Extract the [X, Y] coordinate from the center of the cell holding the provided text.  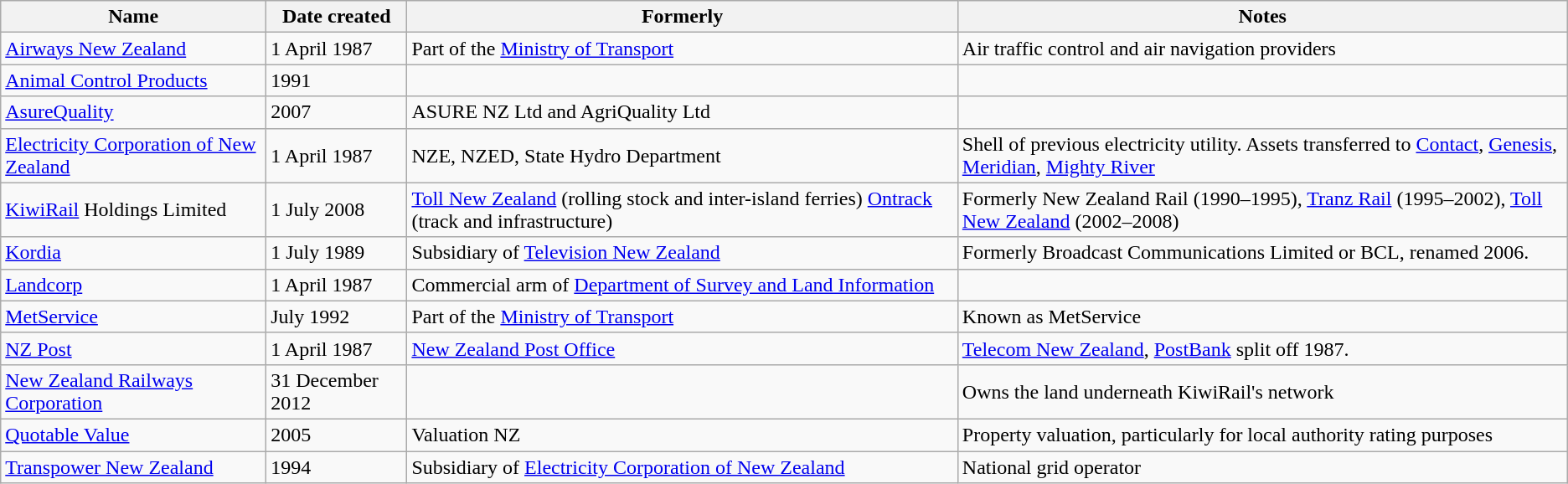
KiwiRail Holdings Limited [134, 209]
31 December 2012 [337, 392]
Known as MetService [1262, 317]
1 July 1989 [337, 253]
Electricity Corporation of New Zealand [134, 156]
Landcorp [134, 285]
Subsidiary of Television New Zealand [682, 253]
ASURE NZ Ltd and AgriQuality Ltd [682, 112]
Shell of previous electricity utility. Assets transferred to Contact, Genesis, Meridian, Mighty River [1262, 156]
Formerly [682, 17]
2007 [337, 112]
AsureQuality [134, 112]
Kordia [134, 253]
Animal Control Products [134, 80]
Formerly New Zealand Rail (1990–1995), Tranz Rail (1995–2002), Toll New Zealand (2002–2008) [1262, 209]
New Zealand Post Office [682, 348]
Valuation NZ [682, 435]
1 July 2008 [337, 209]
NZ Post [134, 348]
1994 [337, 466]
Formerly Broadcast Communications Limited or BCL, renamed 2006. [1262, 253]
Owns the land underneath KiwiRail's network [1262, 392]
Transpower New Zealand [134, 466]
Air traffic control and air navigation providers [1262, 49]
Toll New Zealand (rolling stock and inter-island ferries) Ontrack (track and infrastructure) [682, 209]
Airways New Zealand [134, 49]
Name [134, 17]
Notes [1262, 17]
National grid operator [1262, 466]
Quotable Value [134, 435]
NZE, NZED, State Hydro Department [682, 156]
Property valuation, particularly for local authority rating purposes [1262, 435]
MetService [134, 317]
Commercial arm of Department of Survey and Land Information [682, 285]
July 1992 [337, 317]
Subsidiary of Electricity Corporation of New Zealand [682, 466]
1991 [337, 80]
2005 [337, 435]
Date created [337, 17]
New Zealand Railways Corporation [134, 392]
Telecom New Zealand, PostBank split off 1987. [1262, 348]
